From the cell containing the given text, extract its center point as [x, y] coordinate. 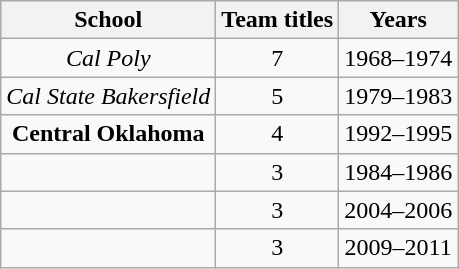
Cal State Bakersfield [108, 96]
2009–2011 [398, 248]
Cal Poly [108, 58]
School [108, 20]
1992–1995 [398, 134]
Years [398, 20]
1979–1983 [398, 96]
2004–2006 [398, 210]
Team titles [278, 20]
4 [278, 134]
Central Oklahoma [108, 134]
7 [278, 58]
1968–1974 [398, 58]
1984–1986 [398, 172]
5 [278, 96]
